Scan for the cell matching the given text and deliver its [X, Y] coordinate at center. 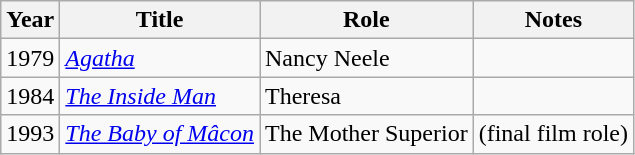
The Inside Man [160, 96]
Agatha [160, 58]
The Baby of Mâcon [160, 134]
1993 [30, 134]
Role [367, 20]
Title [160, 20]
Year [30, 20]
Nancy Neele [367, 58]
1979 [30, 58]
1984 [30, 96]
Theresa [367, 96]
The Mother Superior [367, 134]
(final film role) [553, 134]
Notes [553, 20]
